Return the (x, y) coordinate for the center point of the cell that contains the specified text.  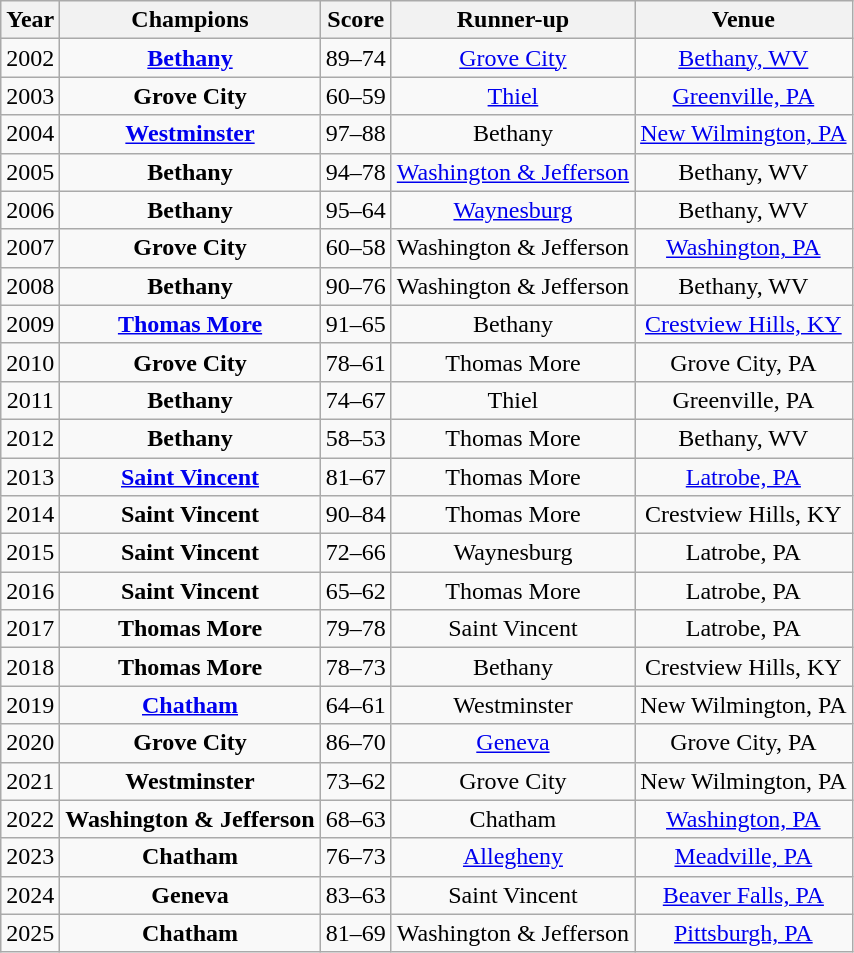
89–74 (356, 58)
2012 (30, 438)
2016 (30, 591)
2020 (30, 743)
Score (356, 20)
2024 (30, 895)
83–63 (356, 895)
72–66 (356, 553)
2008 (30, 286)
78–61 (356, 362)
95–64 (356, 210)
68–63 (356, 819)
Year (30, 20)
2014 (30, 515)
2009 (30, 324)
2002 (30, 58)
81–69 (356, 933)
2018 (30, 667)
97–88 (356, 134)
2011 (30, 400)
Meadville, PA (744, 857)
2010 (30, 362)
Venue (744, 20)
64–61 (356, 705)
65–62 (356, 591)
58–53 (356, 438)
Pittsburgh, PA (744, 933)
79–78 (356, 629)
Beaver Falls, PA (744, 895)
73–62 (356, 781)
76–73 (356, 857)
2013 (30, 477)
2007 (30, 248)
2017 (30, 629)
86–70 (356, 743)
91–65 (356, 324)
2022 (30, 819)
Allegheny (512, 857)
2025 (30, 933)
2019 (30, 705)
2006 (30, 210)
78–73 (356, 667)
90–84 (356, 515)
2021 (30, 781)
2015 (30, 553)
2005 (30, 172)
2003 (30, 96)
2004 (30, 134)
60–58 (356, 248)
90–76 (356, 286)
Champions (190, 20)
94–78 (356, 172)
Runner-up (512, 20)
60–59 (356, 96)
2023 (30, 857)
81–67 (356, 477)
74–67 (356, 400)
